Identify which cell holds the provided text, then report its [X, Y] central coordinate. 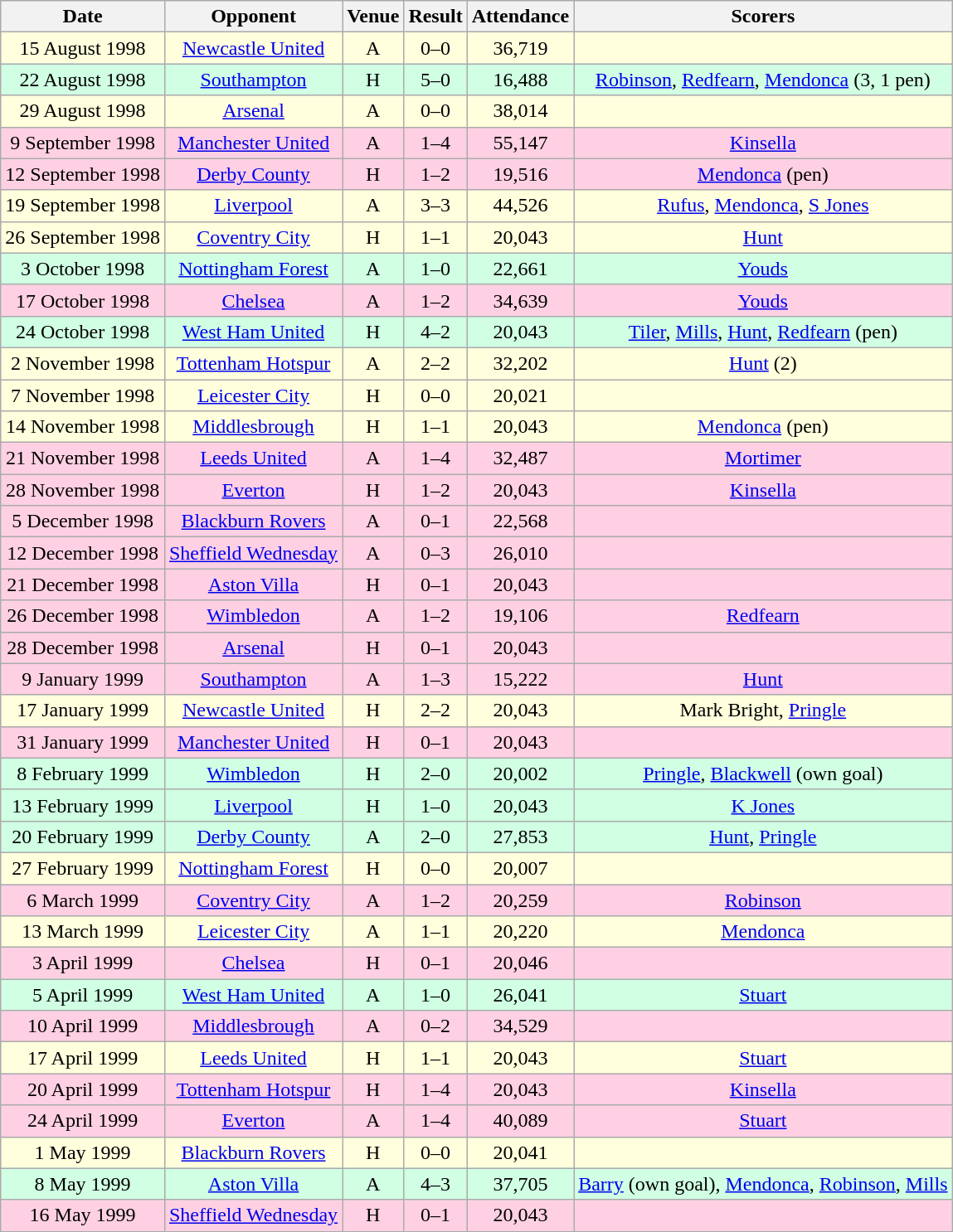
20,041 [520, 1152]
17 October 1998 [83, 300]
Opponent [253, 17]
12 December 1998 [83, 553]
Robinson [763, 900]
21 December 1998 [83, 584]
26 December 1998 [83, 616]
24 October 1998 [83, 332]
7 November 1998 [83, 395]
20 April 1999 [83, 1089]
Barry (own goal), Mendonca, Robinson, Mills [763, 1184]
20,021 [520, 395]
14 November 1998 [83, 427]
22,661 [520, 269]
28 December 1998 [83, 648]
Result [435, 17]
12 September 1998 [83, 174]
Tiler, Mills, Hunt, Redfearn (pen) [763, 332]
19,106 [520, 616]
K Jones [763, 805]
Redfearn [763, 616]
10 April 1999 [83, 1026]
5–0 [435, 80]
22 August 1998 [83, 80]
Venue [373, 17]
Mortimer [763, 458]
36,719 [520, 48]
Robinson, Redfearn, Mendonca (3, 1 pen) [763, 80]
8 May 1999 [83, 1184]
15 August 1998 [83, 48]
32,202 [520, 363]
Date [83, 17]
20 February 1999 [83, 837]
8 February 1999 [83, 774]
4–2 [435, 332]
24 April 1999 [83, 1121]
2 November 1998 [83, 363]
Hunt, Pringle [763, 837]
40,089 [520, 1121]
Attendance [520, 17]
31 January 1999 [83, 742]
16,488 [520, 80]
0–3 [435, 553]
55,147 [520, 143]
0–2 [435, 1026]
Pringle, Blackwell (own goal) [763, 774]
3 April 1999 [83, 963]
20,002 [520, 774]
1–3 [435, 679]
Mendonca [763, 932]
22,568 [520, 521]
6 March 1999 [83, 900]
19,516 [520, 174]
Scorers [763, 17]
5 April 1999 [83, 995]
27 February 1999 [83, 868]
26,041 [520, 995]
3 October 1998 [83, 269]
38,014 [520, 111]
9 January 1999 [83, 679]
20,220 [520, 932]
19 September 1998 [83, 206]
4–3 [435, 1184]
13 March 1999 [83, 932]
17 January 1999 [83, 711]
5 December 1998 [83, 521]
20,046 [520, 963]
16 May 1999 [83, 1215]
32,487 [520, 458]
9 September 1998 [83, 143]
29 August 1998 [83, 111]
26 September 1998 [83, 237]
3–3 [435, 206]
15,222 [520, 679]
20,007 [520, 868]
17 April 1999 [83, 1058]
Mark Bright, Pringle [763, 711]
20,259 [520, 900]
34,529 [520, 1026]
Rufus, Mendonca, S Jones [763, 206]
1 May 1999 [83, 1152]
27,853 [520, 837]
Hunt (2) [763, 363]
21 November 1998 [83, 458]
34,639 [520, 300]
37,705 [520, 1184]
28 November 1998 [83, 490]
44,526 [520, 206]
13 February 1999 [83, 805]
26,010 [520, 553]
